Search for the cell housing the specified text and yield its [x, y] center coordinate. 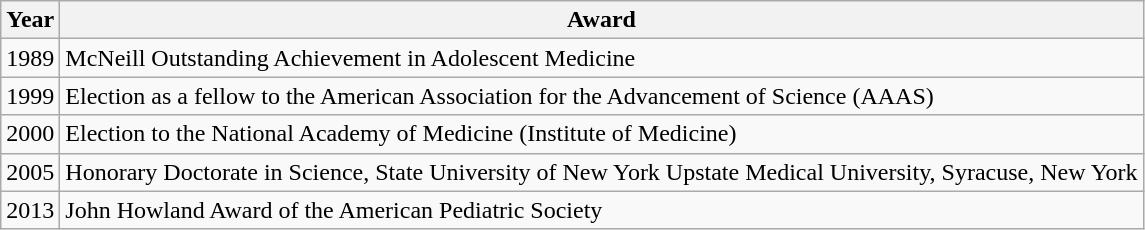
2013 [30, 210]
2005 [30, 172]
2000 [30, 134]
Election to the National Academy of Medicine (Institute of Medicine) [602, 134]
Election as a fellow to the American Association for the Advancement of Science (AAAS) [602, 96]
Honorary Doctorate in Science, State University of New York Upstate Medical University, Syracuse, New York [602, 172]
John Howland Award of the American Pediatric Society [602, 210]
1989 [30, 58]
McNeill Outstanding Achievement in Adolescent Medicine [602, 58]
1999 [30, 96]
Award [602, 20]
Year [30, 20]
